Extract the (x, y) coordinate from the center of the cell holding the provided text.  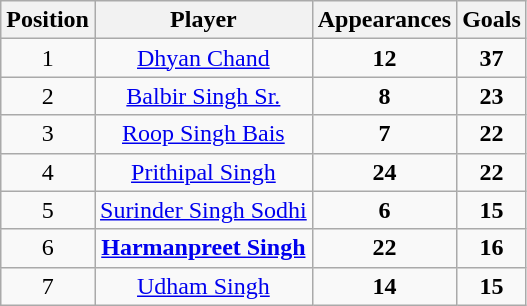
4 (48, 172)
2 (48, 96)
Player (203, 20)
Prithipal Singh (203, 172)
Appearances (384, 20)
1 (48, 58)
Position (48, 20)
14 (384, 286)
Balbir Singh Sr. (203, 96)
Surinder Singh Sodhi (203, 210)
12 (384, 58)
Harmanpreet Singh (203, 248)
23 (492, 96)
37 (492, 58)
5 (48, 210)
3 (48, 134)
8 (384, 96)
Dhyan Chand (203, 58)
24 (384, 172)
Roop Singh Bais (203, 134)
16 (492, 248)
Udham Singh (203, 286)
Goals (492, 20)
